Return the (x, y) coordinate for the center point of the cell that contains the specified text.  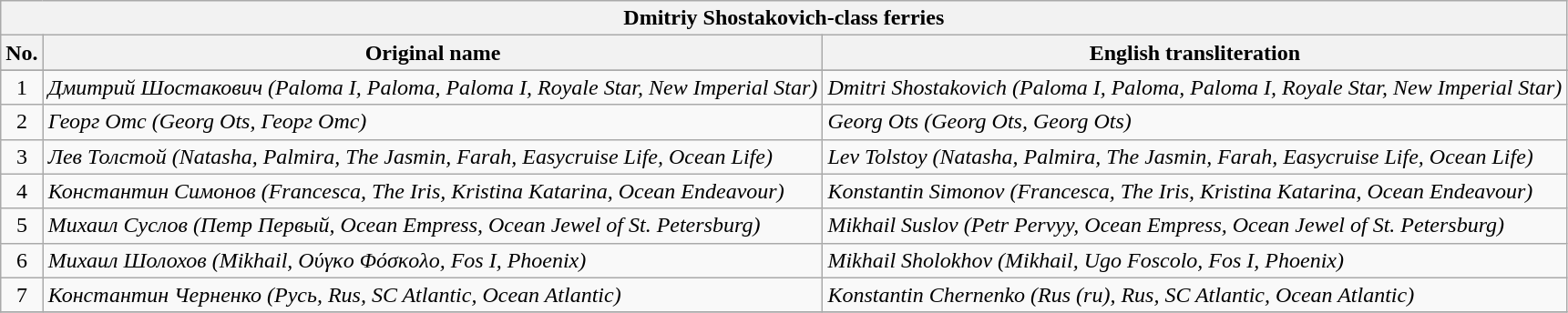
Дмитрий Шостакович (Paloma I, Paloma, Paloma I, Royale Star, New Imperial Star) (433, 87)
Mikhail Sholokhov (Mikhail, Ugo Foscolo, Fos I, Phoenix) (1195, 260)
6 (22, 260)
Mikhail Suslov (Petr Pervyy, Ocean Empress, Ocean Jewel of St. Petersburg) (1195, 226)
Георг Отс (Georg Ots, Георг Отс) (433, 122)
3 (22, 156)
5 (22, 226)
Lev Tolstoy (Natasha, Palmira, The Jasmin, Farah, Easycruise Life, Ocean Life) (1195, 156)
Михаил Суслов (Петр Первый, Ocean Empress, Ocean Jewel of St. Petersburg) (433, 226)
1 (22, 87)
English transliteration (1195, 53)
Константин Симонов (Francesca, The Iris, Kristina Katarina, Ocean Endeavour) (433, 191)
Константин Черненко (Русь, Rus, SC Atlantic, Ocean Atlantic) (433, 295)
Georg Ots (Georg Ots, Georg Ots) (1195, 122)
4 (22, 191)
Original name (433, 53)
Konstantin Simonov (Francesca, The Iris, Kristina Katarina, Ocean Endeavour) (1195, 191)
No. (22, 53)
Dmitri Shostakovich (Paloma I, Paloma, Paloma I, Royale Star, New Imperial Star) (1195, 87)
Михаил Шолохов (Mikhail, Ούγκο Φόσκολο, Fos I, Phoenix) (433, 260)
Dmitriy Shostakovich-class ferries (784, 18)
Konstantin Chernenko (Rus (ru), Rus, SC Atlantic, Ocean Atlantic) (1195, 295)
2 (22, 122)
7 (22, 295)
Лев Толстой (Natasha, Palmira, The Jasmin, Farah, Easycruise Life, Ocean Life) (433, 156)
